Pinpoint the cell where the given text exists, returning its (X, Y) midpoint coordinate. 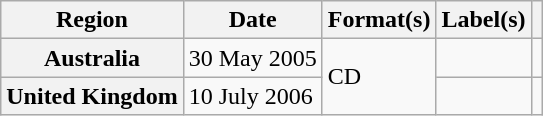
10 July 2006 (252, 96)
Date (252, 20)
United Kingdom (92, 96)
CD (379, 77)
30 May 2005 (252, 58)
Format(s) (379, 20)
Australia (92, 58)
Label(s) (484, 20)
Region (92, 20)
